Output the [X, Y] coordinate of the center of the cell containing the given text.  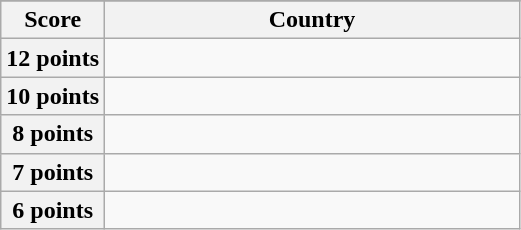
Country [312, 20]
10 points [53, 96]
6 points [53, 210]
8 points [53, 134]
Score [53, 20]
12 points [53, 58]
7 points [53, 172]
